Return the [X, Y] coordinate for the center point of the cell that contains the specified text.  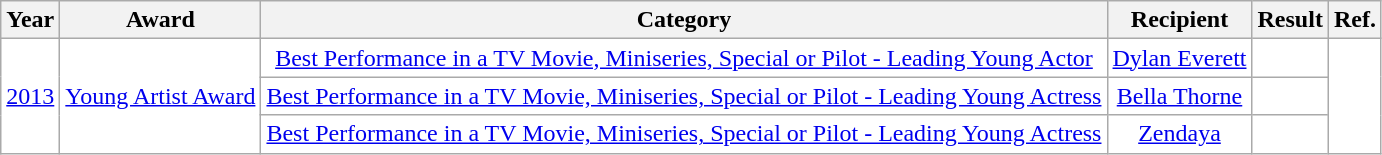
Result [1290, 20]
Zendaya [1180, 134]
2013 [30, 96]
Ref. [1354, 20]
Young Artist Award [160, 96]
Year [30, 20]
Dylan Everett [1180, 58]
Recipient [1180, 20]
Best Performance in a TV Movie, Miniseries, Special or Pilot - Leading Young Actor [684, 58]
Category [684, 20]
Award [160, 20]
Bella Thorne [1180, 96]
